From the cell containing the given text, extract its center point as (X, Y) coordinate. 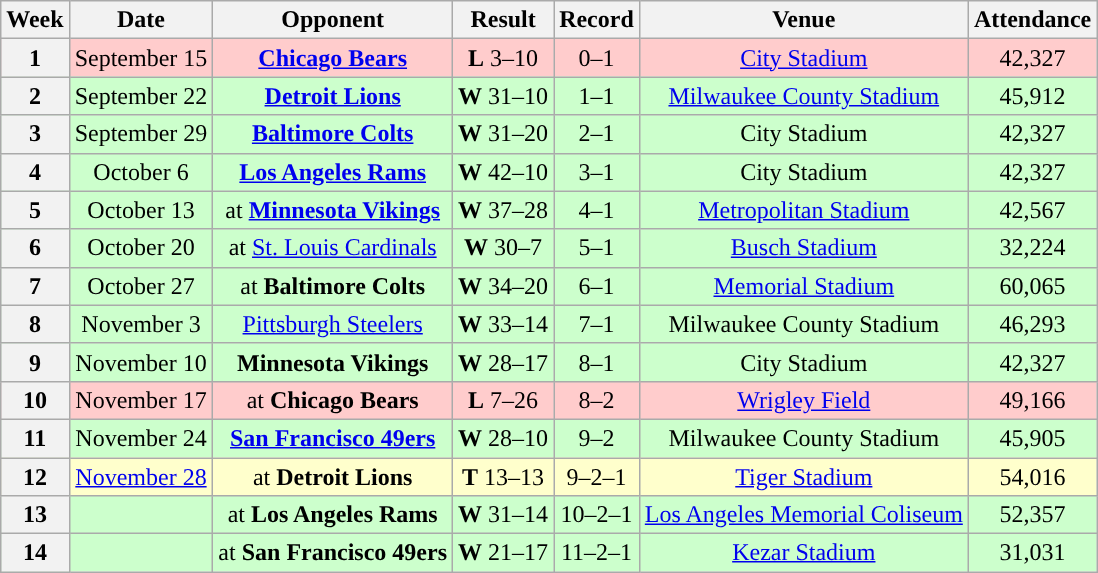
1–1 (597, 96)
W 30–7 (504, 248)
7–1 (597, 324)
September 22 (141, 96)
14 (35, 553)
Memorial Stadium (804, 286)
at San Francisco 49ers (333, 553)
45,905 (1032, 438)
Los Angeles Rams (333, 172)
12 (35, 477)
10–2–1 (597, 515)
32,224 (1032, 248)
October 27 (141, 286)
Chicago Bears (333, 58)
54,016 (1032, 477)
Minnesota Vikings (333, 362)
31,031 (1032, 553)
September 29 (141, 134)
Week (35, 20)
9–2–1 (597, 477)
November 17 (141, 400)
46,293 (1032, 324)
4–1 (597, 210)
at Minnesota Vikings (333, 210)
2 (35, 96)
45,912 (1032, 96)
November 28 (141, 477)
September 15 (141, 58)
Date (141, 20)
Venue (804, 20)
Los Angeles Memorial Coliseum (804, 515)
Baltimore Colts (333, 134)
Result (504, 20)
October 6 (141, 172)
November 3 (141, 324)
San Francisco 49ers (333, 438)
2–1 (597, 134)
Detroit Lions (333, 96)
8 (35, 324)
at Chicago Bears (333, 400)
at Detroit Lions (333, 477)
Kezar Stadium (804, 553)
L 3–10 (504, 58)
at Los Angeles Rams (333, 515)
1 (35, 58)
W 31–20 (504, 134)
42,567 (1032, 210)
November 24 (141, 438)
Tiger Stadium (804, 477)
13 (35, 515)
11 (35, 438)
49,166 (1032, 400)
3 (35, 134)
7 (35, 286)
5 (35, 210)
6 (35, 248)
W 33–14 (504, 324)
11–2–1 (597, 553)
Busch Stadium (804, 248)
at St. Louis Cardinals (333, 248)
Attendance (1032, 20)
3–1 (597, 172)
6–1 (597, 286)
9–2 (597, 438)
W 21–17 (504, 553)
Opponent (333, 20)
Wrigley Field (804, 400)
October 20 (141, 248)
October 13 (141, 210)
4 (35, 172)
W 37–28 (504, 210)
W 28–17 (504, 362)
8–1 (597, 362)
W 34–20 (504, 286)
L 7–26 (504, 400)
60,065 (1032, 286)
10 (35, 400)
W 42–10 (504, 172)
W 31–10 (504, 96)
Metropolitan Stadium (804, 210)
Pittsburgh Steelers (333, 324)
W 28–10 (504, 438)
W 31–14 (504, 515)
Record (597, 20)
9 (35, 362)
5–1 (597, 248)
November 10 (141, 362)
at Baltimore Colts (333, 286)
8–2 (597, 400)
T 13–13 (504, 477)
52,357 (1032, 515)
0–1 (597, 58)
